Capture the cell that displays the provided text and extract its [x, y] central coordinate. 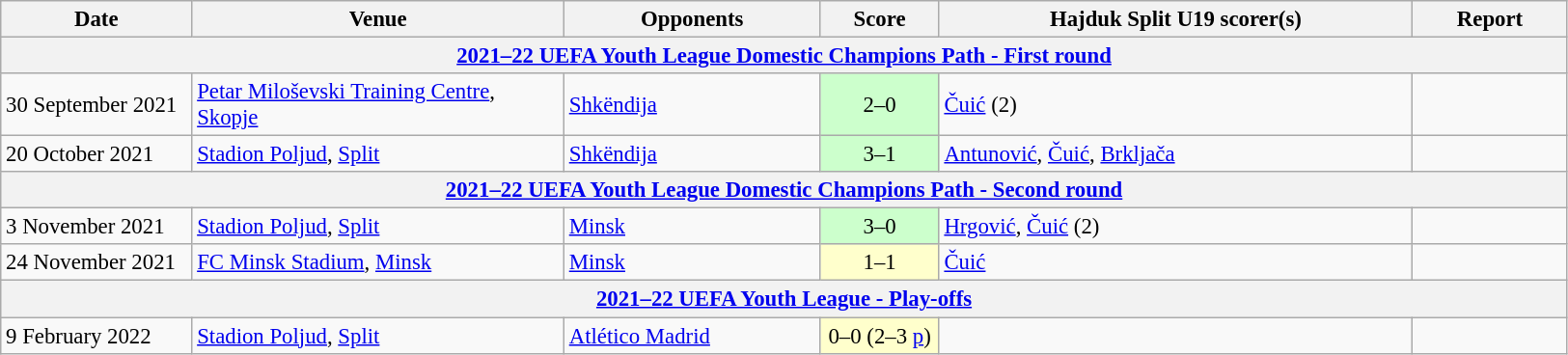
Report [1490, 19]
9 February 2022 [96, 336]
1–1 [880, 263]
3 November 2021 [96, 227]
Antunović, Čuić, Brkljača [1175, 154]
2–0 [880, 104]
0–0 (2–3 p) [880, 336]
Čuić [1175, 263]
Date [96, 19]
2021–22 UEFA Youth League Domestic Champions Path - First round [784, 56]
Hajduk Split U19 scorer(s) [1175, 19]
Venue [378, 19]
2021–22 UEFA Youth League - Play-offs [784, 299]
Atlético Madrid [692, 336]
3–0 [880, 227]
20 October 2021 [96, 154]
Hrgović, Čuić (2) [1175, 227]
Score [880, 19]
FC Minsk Stadium, Minsk [378, 263]
Petar Miloševski Training Centre, Skopje [378, 104]
24 November 2021 [96, 263]
Opponents [692, 19]
2021–22 UEFA Youth League Domestic Champions Path - Second round [784, 190]
30 September 2021 [96, 104]
3–1 [880, 154]
Čuić (2) [1175, 104]
